Scan for the cell matching the given text and deliver its [x, y] coordinate at center. 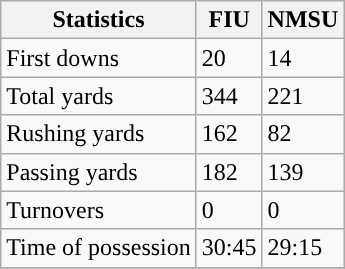
NMSU [303, 20]
82 [303, 134]
29:15 [303, 248]
14 [303, 58]
344 [229, 96]
Turnovers [99, 210]
221 [303, 96]
First downs [99, 58]
Total yards [99, 96]
30:45 [229, 248]
Statistics [99, 20]
139 [303, 172]
FIU [229, 20]
Passing yards [99, 172]
162 [229, 134]
182 [229, 172]
20 [229, 58]
Time of possession [99, 248]
Rushing yards [99, 134]
